For the text-containing cell, return its midpoint in (X, Y) coordinate format. 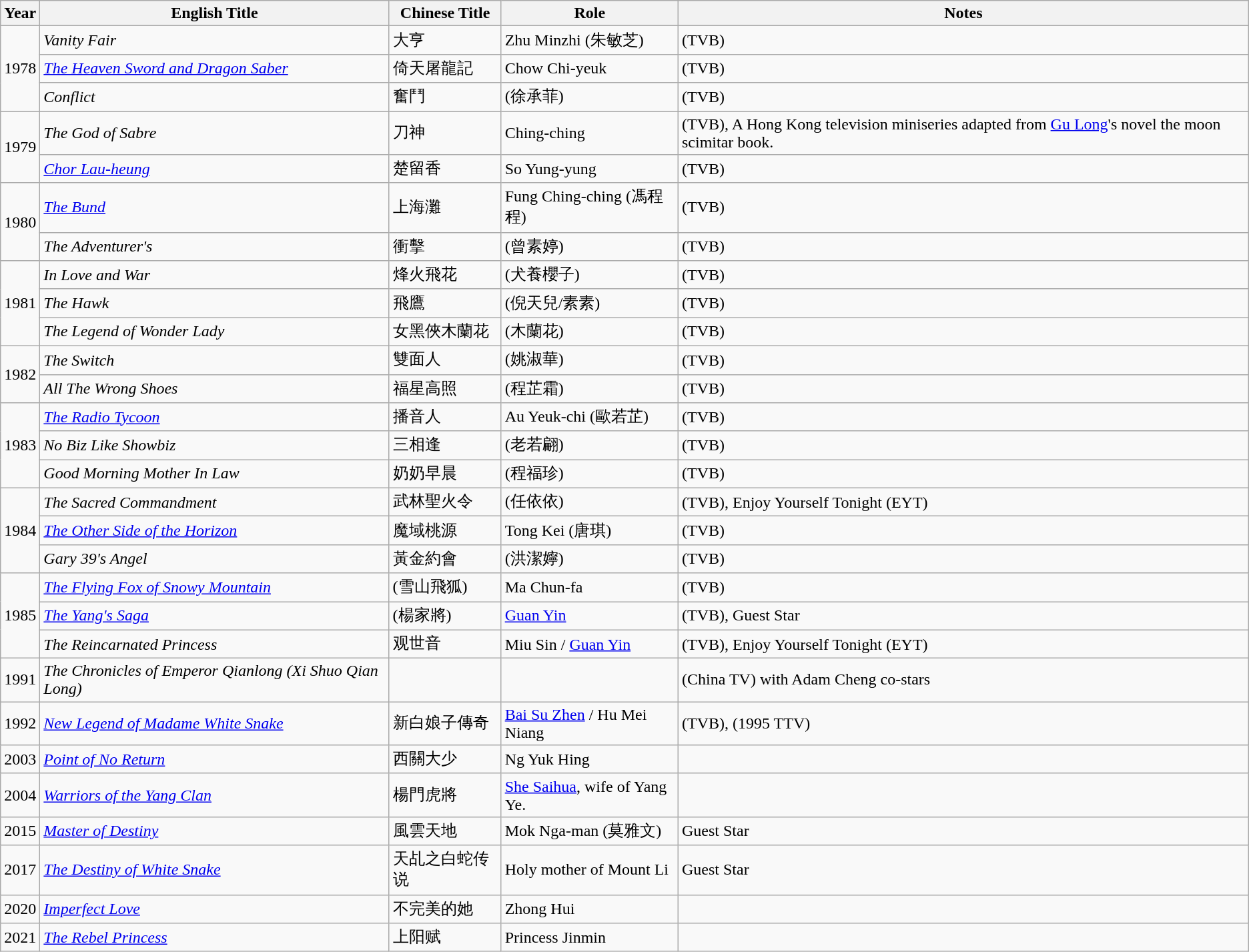
The Legend of Wonder Lady (215, 332)
衝擊 (445, 247)
The God of Sabre (215, 132)
No Biz Like Showbiz (215, 446)
1981 (20, 304)
2004 (20, 795)
Chor Lau-heung (215, 169)
The Reincarnated Princess (215, 644)
(TVB), A Hong Kong television miniseries adapted from Gu Long's novel the moon scimitar book. (963, 132)
(程芷霜) (590, 388)
倚天屠龍記 (445, 68)
1983 (20, 446)
(洪潔嬣) (590, 559)
1978 (20, 69)
Miu Sin / Guan Yin (590, 644)
(犬養櫻子) (590, 275)
Zhong Hui (590, 909)
Ma Chun-fa (590, 587)
New Legend of Madame White Snake (215, 723)
The Adventurer's (215, 247)
So Yung-yung (590, 169)
烽火飛花 (445, 275)
天乩之白蛇传说 (445, 870)
奶奶早晨 (445, 474)
In Love and War (215, 275)
The Yang's Saga (215, 616)
Gary 39's Angel (215, 559)
播音人 (445, 418)
楚留香 (445, 169)
Mok Nga-man (莫雅文) (590, 831)
(姚淑華) (590, 360)
2003 (20, 759)
2017 (20, 870)
(任依依) (590, 502)
不完美的她 (445, 909)
All The Wrong Shoes (215, 388)
1980 (20, 221)
三相逢 (445, 446)
Imperfect Love (215, 909)
Point of No Return (215, 759)
西關大少 (445, 759)
(TVB), (1995 TTV) (963, 723)
武林聖火令 (445, 502)
The Flying Fox of Snowy Mountain (215, 587)
The Switch (215, 360)
2015 (20, 831)
1991 (20, 680)
1985 (20, 616)
The Sacred Commandment (215, 502)
刀神 (445, 132)
The Other Side of the Horizon (215, 531)
大亨 (445, 40)
風雲天地 (445, 831)
(倪天兒/素素) (590, 303)
2021 (20, 938)
楊門虎將 (445, 795)
The Hawk (215, 303)
(楊家將) (445, 616)
1984 (20, 530)
Au Yeuk-chi (歐若芷) (590, 418)
The Bund (215, 207)
Vanity Fair (215, 40)
新白娘子傳奇 (445, 723)
Bai Su Zhen / Hu Mei Niang (590, 723)
奮鬥 (445, 97)
观世音 (445, 644)
魔域桃源 (445, 531)
黃金約會 (445, 559)
Princess Jinmin (590, 938)
Good Morning Mother In Law (215, 474)
The Destiny of White Snake (215, 870)
福星高照 (445, 388)
Warriors of the Yang Clan (215, 795)
2020 (20, 909)
(TVB), Guest Star (963, 616)
雙面人 (445, 360)
(曾素婷) (590, 247)
Master of Destiny (215, 831)
English Title (215, 13)
Holy mother of Mount Li (590, 870)
1992 (20, 723)
Ching-ching (590, 132)
(China TV) with Adam Cheng co-stars (963, 680)
The Rebel Princess (215, 938)
The Chronicles of Emperor Qianlong (Xi Shuo Qian Long) (215, 680)
Role (590, 13)
Zhu Minzhi (朱敏芝) (590, 40)
Conflict (215, 97)
She Saihua, wife of Yang Ye. (590, 795)
1979 (20, 147)
女黑俠木蘭花 (445, 332)
(老若翩) (590, 446)
(程福珍) (590, 474)
1982 (20, 374)
(木蘭花) (590, 332)
Notes (963, 13)
上海灘 (445, 207)
Year (20, 13)
(徐承菲) (590, 97)
The Heaven Sword and Dragon Saber (215, 68)
飛鷹 (445, 303)
Fung Ching-ching (馮程程) (590, 207)
Chow Chi-yeuk (590, 68)
上阳赋 (445, 938)
Guan Yin (590, 616)
Tong Kei (唐琪) (590, 531)
Ng Yuk Hing (590, 759)
Chinese Title (445, 13)
(雪山飛狐) (445, 587)
The Radio Tycoon (215, 418)
